Scan for the cell matching the given text and deliver its (X, Y) coordinate at center. 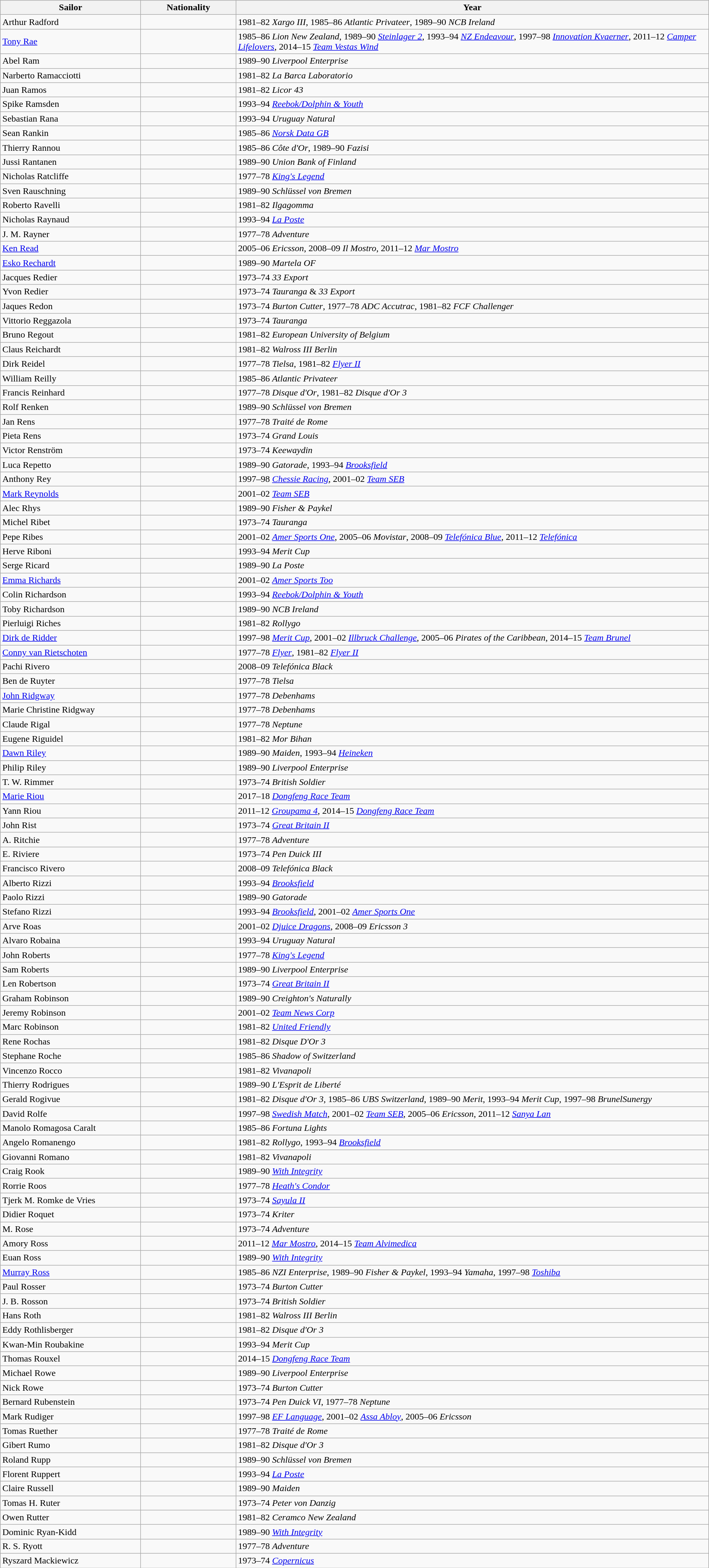
Dirk Reidel (70, 364)
E. Riviere (70, 854)
Marie Christine Ridgway (70, 710)
Giovanni Romano (70, 1157)
1989–90 Fisher & Paykel (472, 508)
1973–74 Grand Louis (472, 436)
2001–02 Amer Sports Too (472, 580)
Len Robertson (70, 984)
M. Rose (70, 1229)
1981–82 Licor 43 (472, 90)
Rolf Renken (70, 407)
Rene Rochas (70, 1041)
Stefano Rizzi (70, 912)
1973–74 Copernicus (472, 1560)
1989–90 Union Bank of Finland (472, 162)
1985–86 Norsk Data GB (472, 133)
1989–90 Martela OF (472, 263)
1981–82 Disque d'Or 3, 1985–86 UBS Switzerland, 1989–90 Merit, 1993–94 Merit Cup, 1997–98 BrunelSunergy (472, 1099)
Sven Rauschning (70, 191)
Francisco Rivero (70, 868)
Mark Reynolds (70, 494)
1985–86 Atlantic Privateer (472, 378)
J. M. Rayner (70, 234)
1997–98 Chessie Racing, 2001–02 Team SEB (472, 479)
1977–78 Flyer, 1981–82 Flyer II (472, 652)
Nicholas Ratcliffe (70, 176)
1981–82 Ceramco New Zealand (472, 1517)
Claus Reichardt (70, 349)
Claude Rigal (70, 724)
Dirk de Ridder (70, 638)
Emma Richards (70, 580)
Marie Riou (70, 796)
Mark Rudiger (70, 1416)
Angelo Romanengo (70, 1143)
1973–74 Adventure (472, 1229)
1985–86 Fortuna Lights (472, 1128)
Jacques Redier (70, 277)
Nationality (189, 8)
1977–78 Neptune (472, 724)
Toby Richardson (70, 609)
Marc Robinson (70, 1027)
Gibert Rumo (70, 1445)
Pachi Rivero (70, 667)
Pieta Rens (70, 436)
1977–78 Tielsa, 1981–82 Flyer II (472, 364)
Jussi Rantanen (70, 162)
Sam Roberts (70, 969)
Hans Roth (70, 1315)
1973–74 Tauranga & 33 Export (472, 292)
Sailor (70, 8)
Arve Roas (70, 926)
Roberto Ravelli (70, 205)
1973–74 Pen Duick III (472, 854)
2017–18 Dongfeng Race Team (472, 796)
Tony Rae (70, 42)
1985–86 Côte d'Or, 1989–90 Fazisi (472, 147)
Jeremy Robinson (70, 1013)
2001–02 Amer Sports One, 2005–06 Movistar, 2008–09 Telefónica Blue, 2011–12 Telefónica (472, 537)
William Reilly (70, 378)
Murray Ross (70, 1272)
Alberto Rizzi (70, 883)
1981–82 Rollygo (472, 623)
Dawn Riley (70, 753)
Euan Ross (70, 1258)
Francis Reinhard (70, 392)
Amory Ross (70, 1243)
Year (472, 8)
2001–02 Team SEB (472, 494)
David Rolfe (70, 1113)
John Rist (70, 825)
1993–94 Brooksfield, 2001–02 Amer Sports One (472, 912)
1985–86 NZI Enterprise, 1989–90 Fisher & Paykel, 1993–94 Yamaha, 1997–98 Toshiba (472, 1272)
Arthur Radford (70, 22)
Gerald Rogivue (70, 1099)
Colin Richardson (70, 594)
Spike Ramsden (70, 104)
Yvon Redier (70, 292)
1989–90 Gatorade (472, 897)
Ken Read (70, 249)
Didier Roquet (70, 1215)
2005–06 Ericsson, 2008–09 Il Mostro, 2011–12 Mar Mostro (472, 249)
1997–98 Swedish Match, 2001–02 Team SEB, 2005–06 Ericsson, 2011–12 Sanya Lan (472, 1113)
Vittorio Reggazola (70, 320)
Ben de Ruyter (70, 681)
Tomas H. Ruter (70, 1503)
Kwan-Min Roubakine (70, 1344)
2001–02 Djuice Dragons, 2008–09 Ericsson 3 (472, 926)
1989–90 Gatorade, 1993–94 Brooksfield (472, 465)
1981–82 European University of Belgium (472, 335)
Paolo Rizzi (70, 897)
1989–90 NCB Ireland (472, 609)
Thierry Rannou (70, 147)
1989–90 Maiden, 1993–94 Heineken (472, 753)
J. B. Rosson (70, 1301)
Luca Repetto (70, 465)
T. W. Rimmer (70, 782)
Pepe Ribes (70, 537)
1973–74 Sayula II (472, 1200)
Sebastian Rana (70, 119)
Alvaro Robaina (70, 941)
Ryszard Mackiewicz (70, 1560)
1989–90 Maiden (472, 1488)
1989–90 Creighton's Naturally (472, 998)
Thomas Rouxel (70, 1359)
Juan Ramos (70, 90)
Sean Rankin (70, 133)
John Roberts (70, 955)
Rorrie Roos (70, 1186)
Serge Ricard (70, 566)
Nick Rowe (70, 1388)
Tomas Ruether (70, 1431)
1977–78 Disque d'Or, 1981–82 Disque d'Or 3 (472, 392)
1981–82 Disque D'Or 3 (472, 1041)
2011–12 Groupama 4, 2014–15 Dongfeng Race Team (472, 811)
Claire Russell (70, 1488)
John Ridgway (70, 696)
1973–74 Peter von Danzig (472, 1503)
1977–78 Tielsa (472, 681)
Jaques Redon (70, 306)
Victor Renström (70, 450)
Esko Rechardt (70, 263)
Manolo Romagosa Caralt (70, 1128)
R. S. Ryott (70, 1546)
Philip Riley (70, 768)
1981–82 Rollygo, 1993–94 Brooksfield (472, 1143)
Owen Rutter (70, 1517)
1981–82 United Friendly (472, 1027)
Vincenzo Rocco (70, 1070)
1997–98 Merit Cup, 2001–02 Illbruck Challenge, 2005–06 Pirates of the Caribbean, 2014–15 Team Brunel (472, 638)
1973–74 Kriter (472, 1215)
Michel Ribet (70, 522)
Herve Riboni (70, 551)
1973–74 Pen Duick VI, 1977–78 Neptune (472, 1402)
Yann Riou (70, 811)
1981–82 Ilgagomma (472, 205)
1973–74 Burton Cutter, 1977–78 ADC Accutrac, 1981–82 FCF Challenger (472, 306)
2011–12 Mar Mostro, 2014–15 Team Alvimedica (472, 1243)
Roland Rupp (70, 1460)
Alec Rhys (70, 508)
Jan Rens (70, 422)
Pierluigi Riches (70, 623)
1985–86 Shadow of Switzerland (472, 1056)
Thierry Rodrigues (70, 1085)
Craig Rook (70, 1171)
Eddy Rothlisberger (70, 1330)
Florent Ruppert (70, 1474)
1973–74 Keewaydin (472, 450)
Nicholas Raynaud (70, 220)
Bernard Rubenstein (70, 1402)
1997–98 EF Language, 2001–02 Assa Abloy, 2005–06 Ericsson (472, 1416)
1989–90 L'Esprit de Liberté (472, 1085)
Michael Rowe (70, 1373)
Bruno Regout (70, 335)
1973–74 33 Export (472, 277)
1981–82 Xargo III, 1985–86 Atlantic Privateer, 1989–90 NCB Ireland (472, 22)
1993–94 Brooksfield (472, 883)
Stephane Roche (70, 1056)
Paul Rosser (70, 1287)
Tjerk M. Romke de Vries (70, 1200)
Narberto Ramacciotti (70, 75)
Abel Ram (70, 61)
Graham Robinson (70, 998)
1981–82 Mor Bihan (472, 739)
Eugene Riguidel (70, 739)
1977–78 Heath's Condor (472, 1186)
1981–82 La Barca Laboratorio (472, 75)
A. Ritchie (70, 839)
Dominic Ryan-Kidd (70, 1532)
Anthony Rey (70, 479)
2001–02 Team News Corp (472, 1013)
2014–15 Dongfeng Race Team (472, 1359)
1989–90 La Poste (472, 566)
Conny van Rietschoten (70, 652)
